Identify which cell holds the provided text, then report its (x, y) central coordinate. 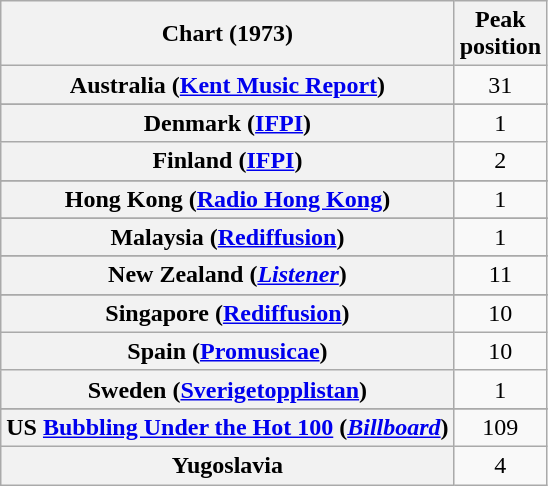
2 (500, 161)
New Zealand (Listener) (228, 275)
31 (500, 85)
Singapore (Rediffusion) (228, 313)
Finland (IFPI) (228, 161)
Yugoslavia (228, 465)
109 (500, 427)
Denmark (IFPI) (228, 123)
11 (500, 275)
Malaysia (Rediffusion) (228, 237)
Peakposition (500, 34)
4 (500, 465)
US Bubbling Under the Hot 100 (Billboard) (228, 427)
Australia (Kent Music Report) (228, 85)
Spain (Promusicae) (228, 351)
Chart (1973) (228, 34)
Hong Kong (Radio Hong Kong) (228, 199)
Sweden (Sverigetopplistan) (228, 389)
